Find where the given text appears and provide that cell's center as [x, y] coordinate. 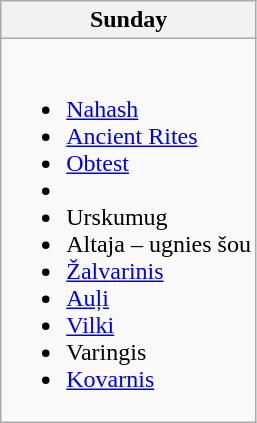
Sunday [129, 20]
Nahash Ancient Rites Obtest Urskumug Altaja – ugnies šou Žalvarinis Auļi Vilki Varingis Kovarnis [129, 230]
